Identify which cell holds the provided text, then report its (X, Y) central coordinate. 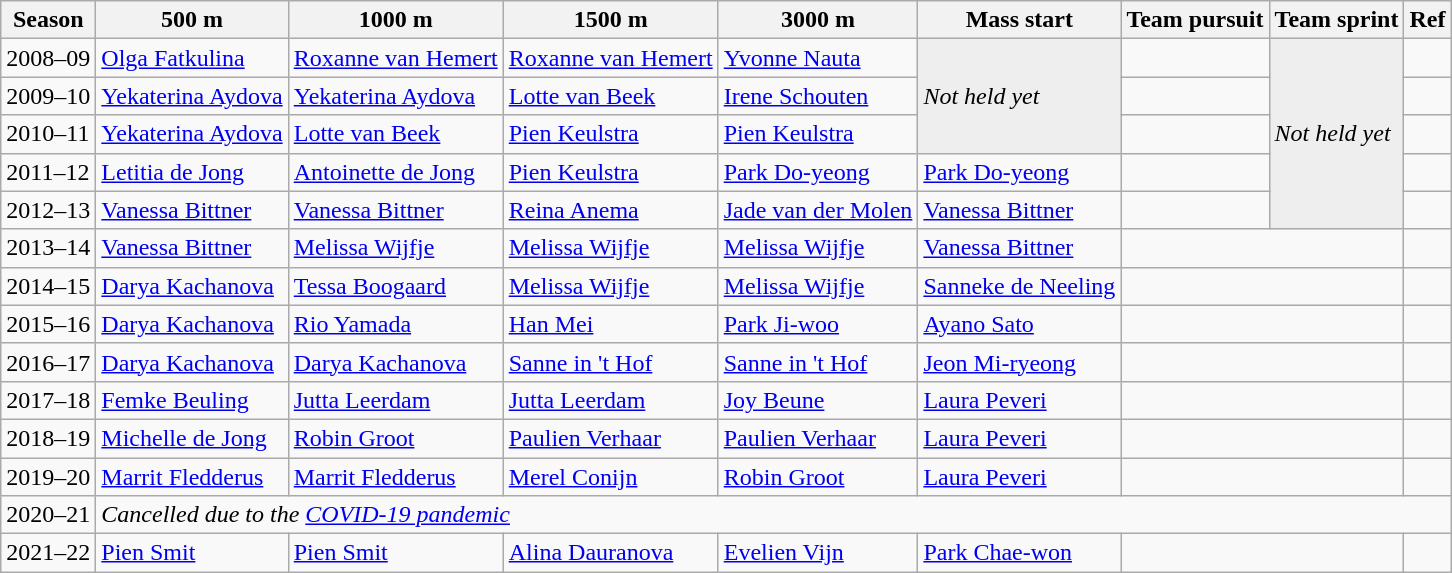
Femke Beuling (192, 400)
Joy Beune (818, 400)
2015–16 (48, 324)
3000 m (818, 20)
Irene Schouten (818, 96)
2020–21 (48, 515)
Sanneke de Neeling (1020, 286)
Cancelled due to the COVID-19 pandemic (774, 515)
2014–15 (48, 286)
2008–09 (48, 58)
Michelle de Jong (192, 438)
2013–14 (48, 248)
Jeon Mi-ryeong (1020, 362)
Jade van der Molen (818, 210)
500 m (192, 20)
2019–20 (48, 477)
Antoinette de Jong (396, 172)
1000 m (396, 20)
Team sprint (1336, 20)
Evelien Vijn (818, 553)
Alina Dauranova (610, 553)
Merel Conijn (610, 477)
Ayano Sato (1020, 324)
Olga Fatkulina (192, 58)
Rio Yamada (396, 324)
Season (48, 20)
Team pursuit (1195, 20)
Mass start (1020, 20)
Han Mei (610, 324)
2016–17 (48, 362)
2012–13 (48, 210)
Park Ji-woo (818, 324)
Park Chae-won (1020, 553)
2010–11 (48, 134)
2017–18 (48, 400)
2021–22 (48, 553)
2011–12 (48, 172)
Letitia de Jong (192, 172)
Tessa Boogaard (396, 286)
2009–10 (48, 96)
1500 m (610, 20)
Yvonne Nauta (818, 58)
Ref (1428, 20)
Reina Anema (610, 210)
2018–19 (48, 438)
